Capture the cell that displays the provided text and extract its (x, y) central coordinate. 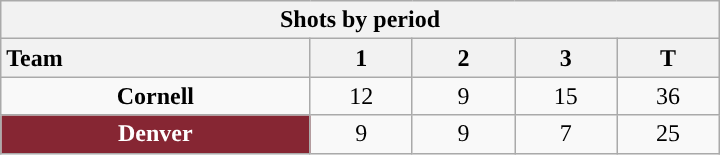
1 (361, 58)
2 (463, 58)
Shots by period (360, 20)
36 (668, 96)
Team (156, 58)
T (668, 58)
15 (566, 96)
12 (361, 96)
25 (668, 134)
Denver (156, 134)
3 (566, 58)
7 (566, 134)
Cornell (156, 96)
